Determine the (x, y) coordinate at the center of the cell enclosing the given text.  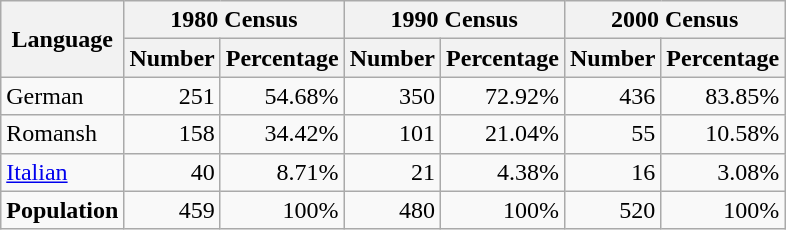
54.68% (282, 96)
Population (62, 210)
Language (62, 39)
480 (392, 210)
1990 Census (454, 20)
1980 Census (234, 20)
436 (612, 96)
55 (612, 134)
459 (172, 210)
German (62, 96)
Italian (62, 172)
21 (392, 172)
40 (172, 172)
520 (612, 210)
72.92% (503, 96)
2000 Census (674, 20)
101 (392, 134)
251 (172, 96)
34.42% (282, 134)
158 (172, 134)
8.71% (282, 172)
3.08% (723, 172)
Romansh (62, 134)
4.38% (503, 172)
16 (612, 172)
21.04% (503, 134)
350 (392, 96)
83.85% (723, 96)
10.58% (723, 134)
